Return the [X, Y] coordinate for the center point of the cell that contains the specified text.  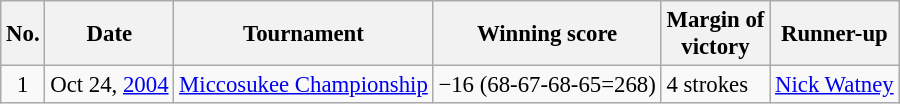
1 [23, 85]
Date [110, 34]
4 strokes [716, 85]
No. [23, 34]
Winning score [547, 34]
Oct 24, 2004 [110, 85]
Tournament [304, 34]
Nick Watney [834, 85]
Miccosukee Championship [304, 85]
Margin ofvictory [716, 34]
−16 (68-67-68-65=268) [547, 85]
Runner-up [834, 34]
